Determine the (x, y) coordinate at the center of the cell enclosing the given text.  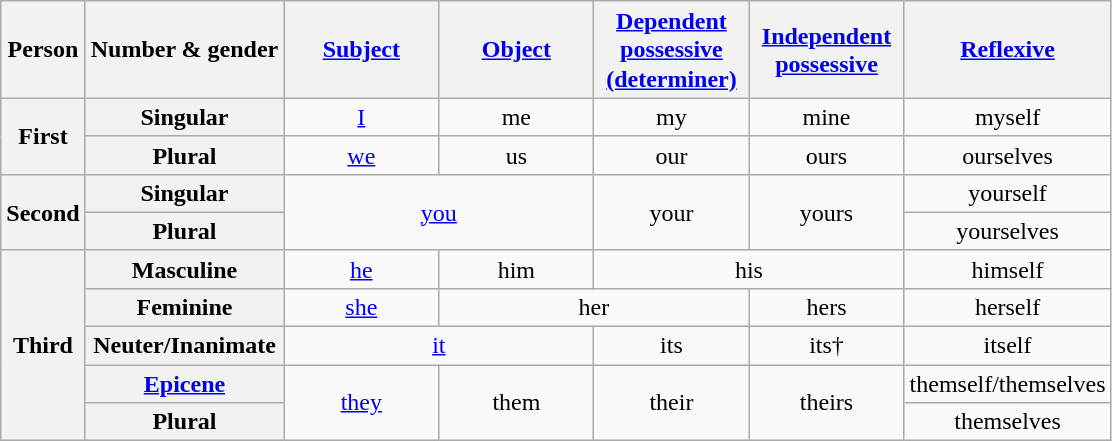
your (672, 212)
Subject (362, 50)
I (362, 117)
herself (1008, 307)
his (749, 269)
First (43, 136)
you (439, 212)
ourselves (1008, 155)
Independent possessive (826, 50)
myself (1008, 117)
itself (1008, 346)
Neuter/Inanimate (184, 346)
Dependent possessive (determiner) (672, 50)
Second (43, 212)
Person (43, 50)
its† (826, 346)
her (594, 307)
yours (826, 212)
its (672, 346)
themself/themselves (1008, 384)
she (362, 307)
mine (826, 117)
us (516, 155)
themselves (1008, 422)
yourself (1008, 193)
Number & gender (184, 50)
ours (826, 155)
them (516, 403)
it (439, 346)
their (672, 403)
me (516, 117)
Feminine (184, 307)
Reflexive (1008, 50)
our (672, 155)
Masculine (184, 269)
him (516, 269)
Epicene (184, 384)
himself (1008, 269)
my (672, 117)
Object (516, 50)
hers (826, 307)
we (362, 155)
he (362, 269)
Third (43, 345)
theirs (826, 403)
yourselves (1008, 231)
they (362, 403)
